Identify which cell holds the provided text, then report its [x, y] central coordinate. 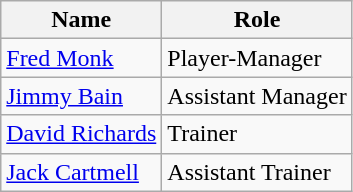
Assistant Manager [257, 96]
Player-Manager [257, 58]
Role [257, 20]
David Richards [82, 134]
Jimmy Bain [82, 96]
Name [82, 20]
Assistant Trainer [257, 172]
Trainer [257, 134]
Fred Monk [82, 58]
Jack Cartmell [82, 172]
